Pinpoint the cell where the given text exists, returning its (x, y) midpoint coordinate. 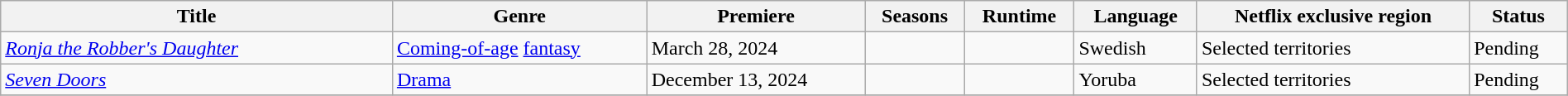
Runtime (1019, 17)
March 28, 2024 (756, 48)
Genre (519, 17)
Swedish (1136, 48)
Coming-of-age fantasy (519, 48)
Title (197, 17)
Premiere (756, 17)
Language (1136, 17)
Seasons (915, 17)
Status (1518, 17)
December 13, 2024 (756, 79)
Ronja the Robber's Daughter (197, 48)
Yoruba (1136, 79)
Drama (519, 79)
Seven Doors (197, 79)
Netflix exclusive region (1333, 17)
